Scan for the cell matching the given text and deliver its [x, y] coordinate at center. 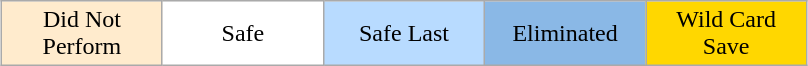
Wild Card Save [726, 34]
Did Not Perform [82, 34]
Eliminated [566, 34]
Safe [242, 34]
Safe Last [404, 34]
